Return the (X, Y) coordinate for the center point of the cell that contains the specified text.  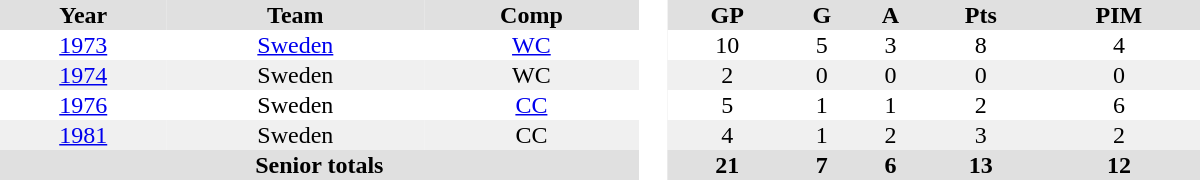
1981 (83, 135)
Senior totals (320, 165)
7 (822, 165)
Comp (531, 15)
12 (1119, 165)
1976 (83, 105)
1973 (83, 45)
G (822, 15)
GP (728, 15)
1974 (83, 75)
10 (728, 45)
Pts (981, 15)
13 (981, 165)
PIM (1119, 15)
8 (981, 45)
21 (728, 165)
Team (295, 15)
A (890, 15)
Year (83, 15)
